Output the (x, y) coordinate of the center of the cell containing the given text.  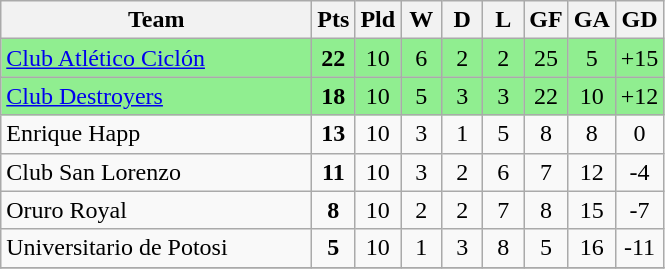
-7 (640, 210)
Pld (378, 20)
+12 (640, 96)
12 (592, 172)
0 (640, 134)
Enrique Happ (156, 134)
15 (592, 210)
11 (334, 172)
Club Atlético Ciclón (156, 58)
18 (334, 96)
Universitario de Potosi (156, 248)
-4 (640, 172)
GF (546, 20)
GA (592, 20)
GD (640, 20)
D (462, 20)
Club Destroyers (156, 96)
+15 (640, 58)
Oruro Royal (156, 210)
13 (334, 134)
Team (156, 20)
W (422, 20)
16 (592, 248)
Pts (334, 20)
25 (546, 58)
L (504, 20)
Club San Lorenzo (156, 172)
-11 (640, 248)
